Detect which cell encompasses the target text, then output its [X, Y] center coordinate. 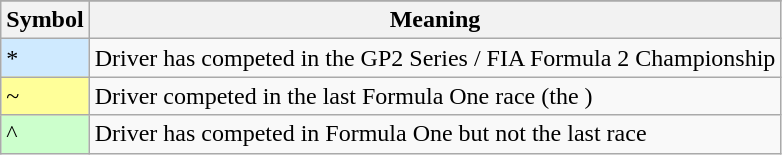
Meaning [435, 20]
Symbol [45, 20]
~ [45, 96]
Driver has competed in Formula One but not the last race [435, 134]
^ [45, 134]
* [45, 58]
Driver has competed in the GP2 Series / FIA Formula 2 Championship [435, 58]
Driver competed in the last Formula One race (the ) [435, 96]
